Find where the given text appears and provide that cell's center as [x, y] coordinate. 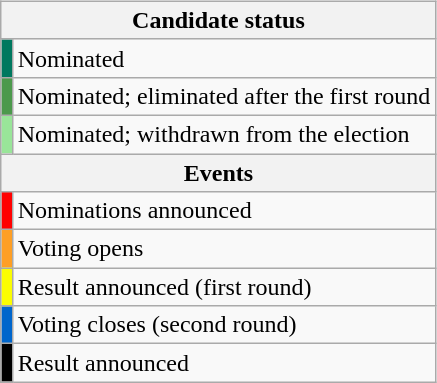
Candidate status [218, 20]
Nominated; withdrawn from the election [224, 134]
Events [218, 173]
Nominated [224, 58]
Voting opens [224, 249]
Nominations announced [224, 211]
Nominated; eliminated after the first round [224, 96]
Voting closes (second round) [224, 325]
Result announced [224, 363]
Result announced (first round) [224, 287]
